Find where the given text appears and provide that cell's center as [x, y] coordinate. 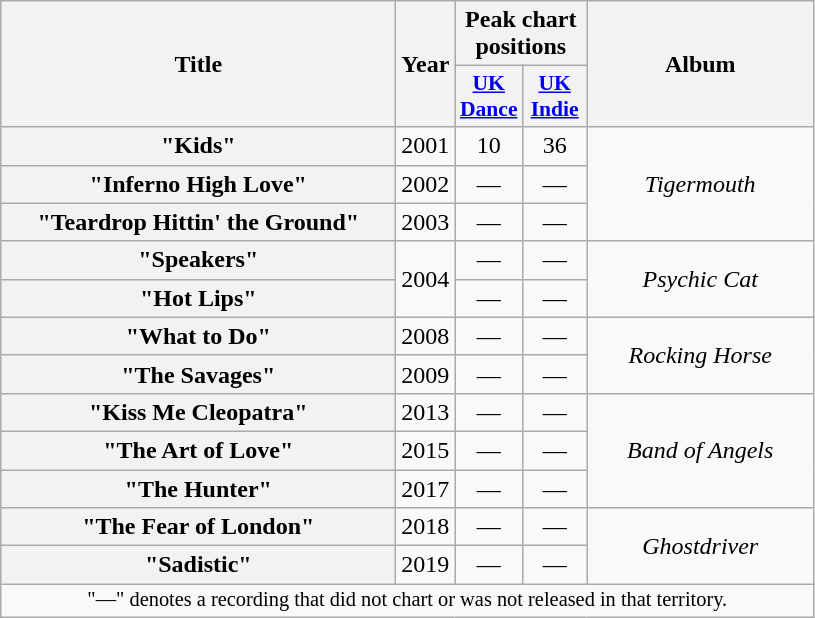
Tigermouth [700, 184]
"—" denotes a recording that did not chart or was not released in that territory. [408, 601]
Ghostdriver [700, 546]
2001 [426, 146]
"Teardrop Hittin' the Ground" [198, 222]
"Sadistic" [198, 565]
2018 [426, 527]
2019 [426, 565]
2008 [426, 336]
Year [426, 64]
Album [700, 64]
"What to Do" [198, 336]
"Kiss Me Cleopatra" [198, 412]
Peak chart positions [521, 34]
"Inferno High Love" [198, 184]
UK Dance [489, 96]
"Speakers" [198, 260]
Title [198, 64]
2013 [426, 412]
UK Indie [555, 96]
Band of Angels [700, 450]
"The Art of Love" [198, 450]
"The Fear of London" [198, 527]
10 [489, 146]
Rocking Horse [700, 355]
2009 [426, 374]
2003 [426, 222]
2002 [426, 184]
"Hot Lips" [198, 298]
"Kids" [198, 146]
36 [555, 146]
Psychic Cat [700, 279]
"The Savages" [198, 374]
"The Hunter" [198, 489]
2015 [426, 450]
2004 [426, 279]
2017 [426, 489]
